Identify which cell holds the provided text, then report its [X, Y] central coordinate. 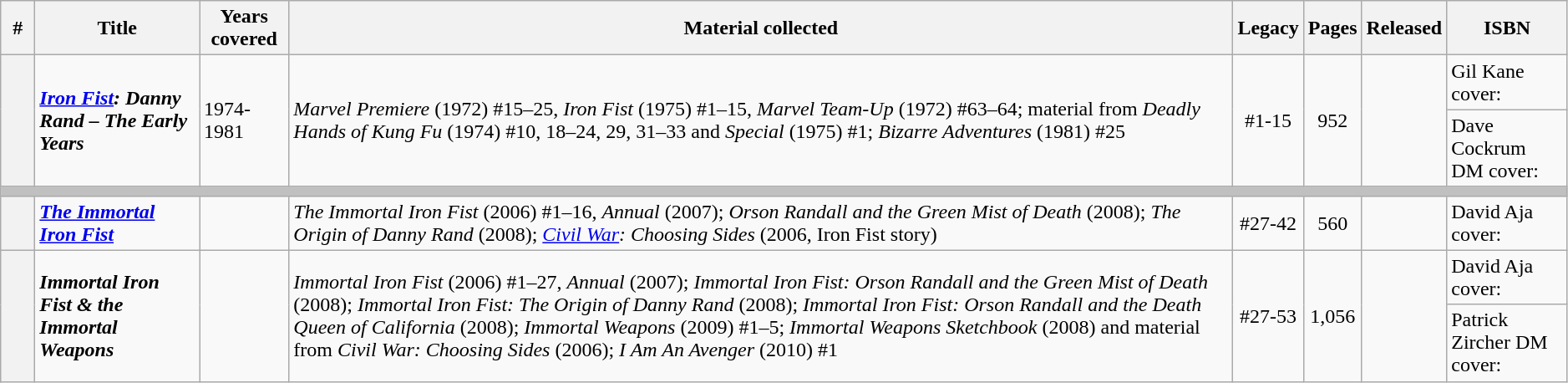
#1-15 [1268, 120]
Released [1404, 28]
#27-42 [1268, 222]
Pages [1332, 28]
Patrick Zircher DM cover: [1507, 343]
Material collected [761, 28]
Dave Cockrum DM cover: [1507, 148]
Title [117, 28]
ISBN [1507, 28]
1974-1981 [244, 120]
Years covered [244, 28]
952 [1332, 120]
Iron Fist: Danny Rand – The Early Years [117, 120]
The Immortal Iron Fist [117, 222]
# [18, 28]
560 [1332, 222]
Legacy [1268, 28]
Gil Kane cover: [1507, 82]
Immortal Iron Fist & the Immortal Weapons [117, 316]
1,056 [1332, 316]
#27-53 [1268, 316]
